Output the [X, Y] coordinate of the center of the cell containing the given text.  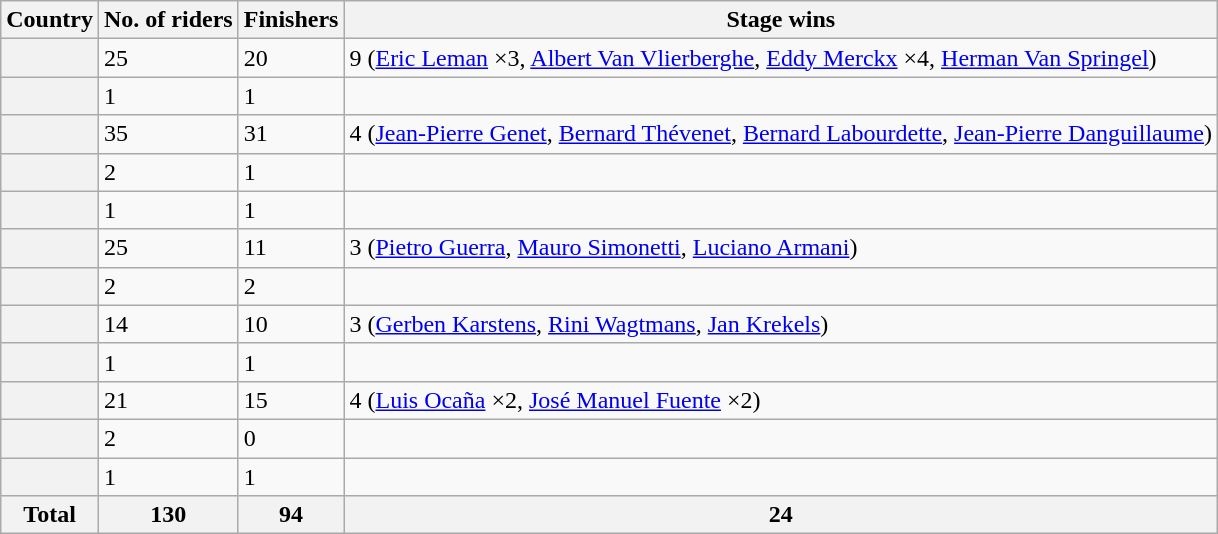
Country [50, 20]
No. of riders [168, 20]
24 [781, 515]
3 (Gerben Karstens, Rini Wagtmans, Jan Krekels) [781, 324]
15 [291, 400]
14 [168, 324]
Stage wins [781, 20]
4 (Jean-Pierre Genet, Bernard Thévenet, Bernard Labourdette, Jean-Pierre Danguillaume) [781, 134]
10 [291, 324]
35 [168, 134]
31 [291, 134]
21 [168, 400]
9 (Eric Leman ×3, Albert Van Vlierberghe, Eddy Merckx ×4, Herman Van Springel) [781, 58]
94 [291, 515]
3 (Pietro Guerra, Mauro Simonetti, Luciano Armani) [781, 248]
0 [291, 438]
Total [50, 515]
Finishers [291, 20]
11 [291, 248]
4 (Luis Ocaña ×2, José Manuel Fuente ×2) [781, 400]
130 [168, 515]
20 [291, 58]
